From the cell containing the given text, extract its center point as (x, y) coordinate. 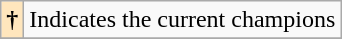
Indicates the current champions (182, 20)
† (12, 20)
